Locate the cell with the specified text and output its [x, y] center coordinate. 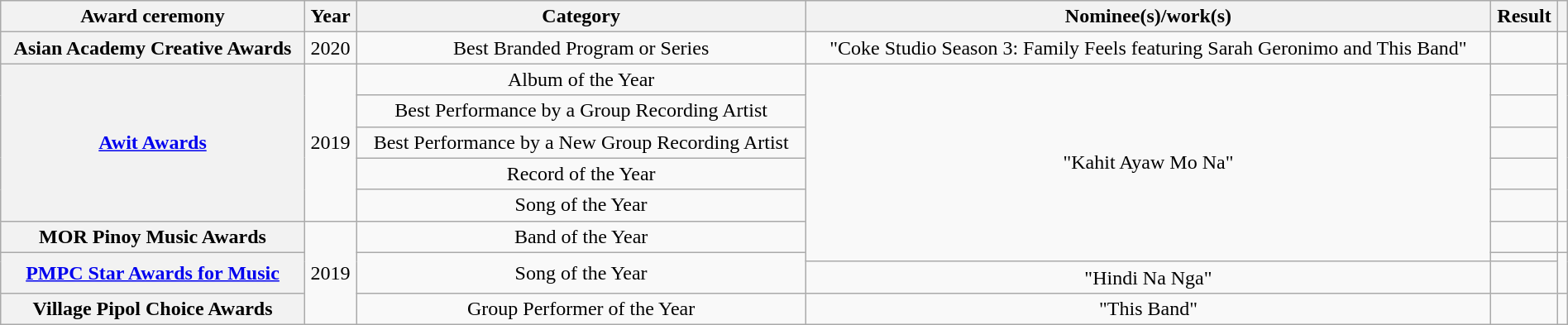
Awit Awards [153, 142]
Category [581, 17]
Best Performance by a New Group Recording Artist [581, 142]
"Kahit Ayaw Mo Na" [1148, 162]
Village Pipol Choice Awards [153, 308]
Record of the Year [581, 174]
Group Performer of the Year [581, 308]
Result [1525, 17]
Award ceremony [153, 17]
Album of the Year [581, 79]
Asian Academy Creative Awards [153, 48]
"This Band" [1148, 308]
Year [331, 17]
"Hindi Na Nga" [1148, 277]
PMPC Star Awards for Music [153, 273]
MOR Pinoy Music Awards [153, 237]
Nominee(s)/work(s) [1148, 17]
Best Performance by a Group Recording Artist [581, 111]
Band of the Year [581, 237]
"Coke Studio Season 3: Family Feels featuring Sarah Geronimo and This Band" [1148, 48]
2020 [331, 48]
Best Branded Program or Series [581, 48]
